Extract the (X, Y) coordinate from the center of the cell holding the provided text.  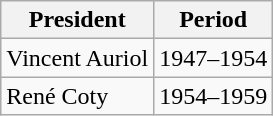
René Coty (78, 96)
Vincent Auriol (78, 58)
1947–1954 (214, 58)
1954–1959 (214, 96)
President (78, 20)
Period (214, 20)
